Search for the cell housing the specified text and yield its (x, y) center coordinate. 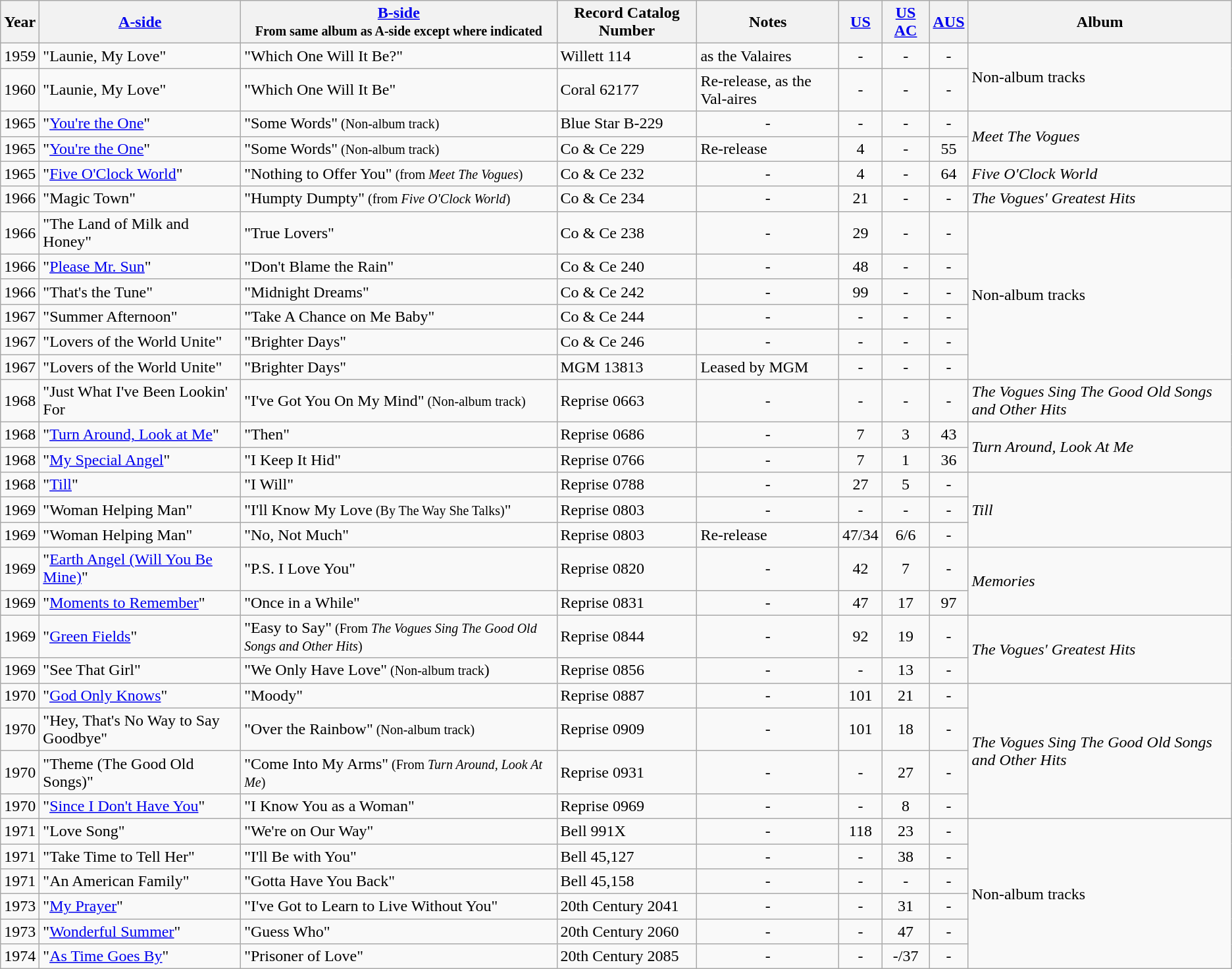
Reprise 0820 (627, 568)
29 (861, 233)
Reprise 0931 (627, 772)
"God Only Knows" (140, 695)
"My Special Angel" (140, 460)
3 (906, 435)
"Prisoner of Love" (399, 957)
1959 (20, 56)
"Moments to Remember" (140, 603)
42 (861, 568)
47/34 (861, 535)
"Wonderful Summer" (140, 932)
118 (861, 831)
A-side (140, 22)
Reprise 0788 (627, 485)
"P.S. I Love You" (399, 568)
"Hey, That's No Way to Say Goodbye" (140, 729)
"I'll Be with You" (399, 856)
Leased by MGM (768, 366)
Turn Around, Look At Me (1100, 447)
Reprise 0909 (627, 729)
Coral 62177 (627, 89)
Notes (768, 22)
"Midnight Dreams" (399, 291)
31 (906, 907)
"Come Into My Arms" (From Turn Around, Look At Me) (399, 772)
"The Land of Milk and Honey" (140, 233)
"Five O'Clock World" (140, 174)
"Gotta Have You Back" (399, 882)
"Guess Who" (399, 932)
Reprise 0856 (627, 670)
"We're on Our Way" (399, 831)
Co & Ce 244 (627, 316)
17 (906, 603)
US AC (906, 22)
1974 (20, 957)
"See That Girl" (140, 670)
64 (949, 174)
20th Century 2085 (627, 957)
"Theme (The Good Old Songs)" (140, 772)
"My Prayer" (140, 907)
"Summer Afternoon" (140, 316)
"Take A Chance on Me Baby" (399, 316)
Co & Ce 229 (627, 149)
Memories (1100, 582)
Till (1100, 510)
"Green Fields" (140, 637)
Reprise 0766 (627, 460)
Co & Ce 232 (627, 174)
"Love Song" (140, 831)
"As Time Goes By" (140, 957)
B-sideFrom same album as A-side except where indicated (399, 22)
Co & Ce 240 (627, 266)
Re-release, as the Val-aires (768, 89)
"Take Time to Tell Her" (140, 856)
"Humpty Dumpty" (from Five O'Clock World) (399, 199)
"True Lovers" (399, 233)
"I Know You as a Woman" (399, 806)
Reprise 0887 (627, 695)
Five O'Clock World (1100, 174)
Reprise 0969 (627, 806)
"Then" (399, 435)
Reprise 0663 (627, 401)
Meet The Vogues (1100, 136)
Co & Ce 234 (627, 199)
38 (906, 856)
1 (906, 460)
19 (906, 637)
Bell 45,127 (627, 856)
"Once in a While" (399, 603)
8 (906, 806)
AUS (949, 22)
"An American Family" (140, 882)
"Which One Will It Be" (399, 89)
23 (906, 831)
"Please Mr. Sun" (140, 266)
"We Only Have Love" (Non-album track) (399, 670)
1960 (20, 89)
"I'll Know My Love (By The Way She Talks)" (399, 510)
"I've Got You On My Mind" (Non-album track) (399, 401)
18 (906, 729)
5 (906, 485)
as the Valaires (768, 56)
"No, Not Much" (399, 535)
20th Century 2060 (627, 932)
Co & Ce 238 (627, 233)
US (861, 22)
Co & Ce 242 (627, 291)
Bell 991X (627, 831)
Reprise 0686 (627, 435)
Album (1100, 22)
"Earth Angel (Will You Be Mine)" (140, 568)
"Over the Rainbow" (Non-album track) (399, 729)
99 (861, 291)
43 (949, 435)
"That's the Tune" (140, 291)
MGM 13813 (627, 366)
97 (949, 603)
Year (20, 22)
"Magic Town" (140, 199)
6/6 (906, 535)
"Don't Blame the Rain" (399, 266)
"Easy to Say" (From The Vogues Sing The Good Old Songs and Other Hits) (399, 637)
"I Keep It Hid" (399, 460)
Blue Star B-229 (627, 124)
"I've Got to Learn to Live Without You" (399, 907)
20th Century 2041 (627, 907)
"Moody" (399, 695)
55 (949, 149)
Reprise 0831 (627, 603)
"Turn Around, Look at Me" (140, 435)
48 (861, 266)
"I Will" (399, 485)
36 (949, 460)
Bell 45,158 (627, 882)
"Which One Will It Be?" (399, 56)
"Till" (140, 485)
13 (906, 670)
"Just What I've Been Lookin' For (140, 401)
Co & Ce 246 (627, 341)
Reprise 0844 (627, 637)
"Since I Don't Have You" (140, 806)
Record Catalog Number (627, 22)
"Nothing to Offer You" (from Meet The Vogues) (399, 174)
92 (861, 637)
Willett 114 (627, 56)
-/37 (906, 957)
